Capture the cell that displays the provided text and extract its (X, Y) central coordinate. 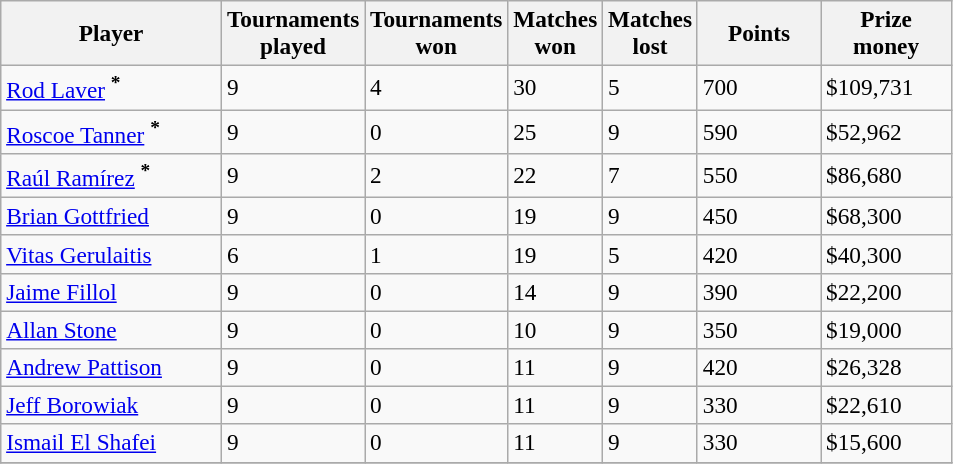
$68,300 (886, 216)
$40,300 (886, 254)
390 (758, 292)
$86,680 (886, 175)
Player (112, 32)
Tournaments played (294, 32)
7 (650, 175)
Rod Laver * (112, 87)
Raúl Ramírez * (112, 175)
450 (758, 216)
550 (758, 175)
Vitas Gerulaitis (112, 254)
Ismail El Shafei (112, 443)
Roscoe Tanner * (112, 131)
10 (556, 330)
22 (556, 175)
Tournaments won (436, 32)
590 (758, 131)
$22,610 (886, 405)
2 (436, 175)
350 (758, 330)
Allan Stone (112, 330)
14 (556, 292)
$15,600 (886, 443)
Prize money (886, 32)
4 (436, 87)
$19,000 (886, 330)
Matches won (556, 32)
Matches lost (650, 32)
25 (556, 131)
6 (294, 254)
Jeff Borowiak (112, 405)
$109,731 (886, 87)
Points (758, 32)
Andrew Pattison (112, 367)
30 (556, 87)
Brian Gottfried (112, 216)
$26,328 (886, 367)
700 (758, 87)
$52,962 (886, 131)
1 (436, 254)
$22,200 (886, 292)
Jaime Fillol (112, 292)
